Provide the (X, Y) coordinate of the cell's center where the given text is located.  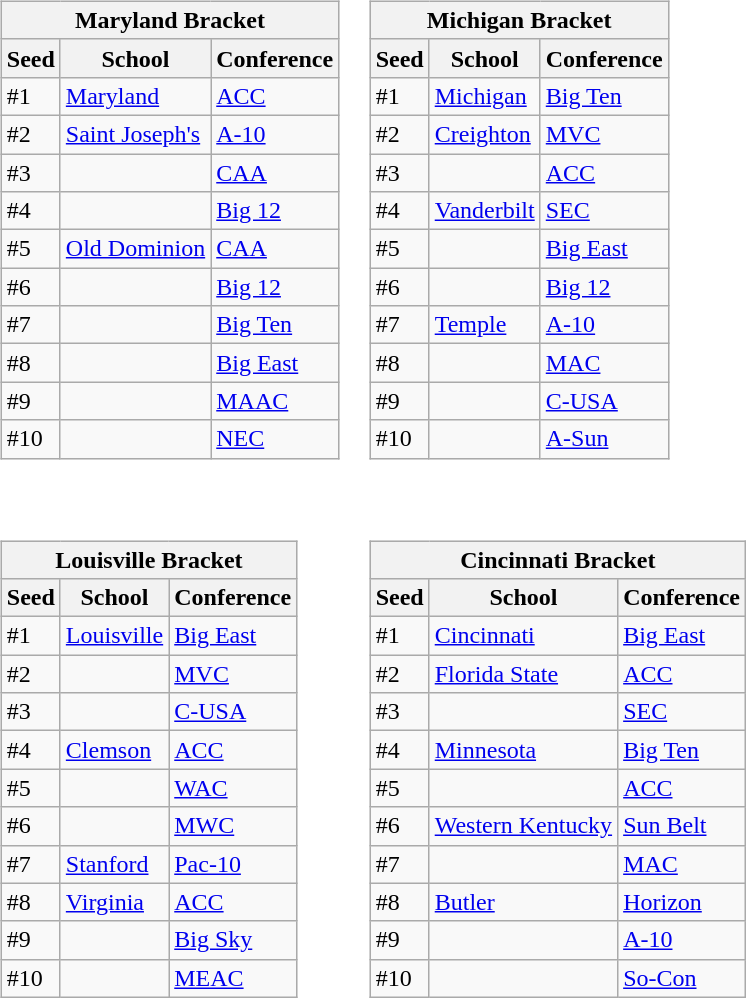
Pac-10 (233, 864)
MEAC (233, 978)
Temple (484, 325)
Minnesota (523, 750)
Stanford (114, 864)
Horizon (682, 902)
Saint Joseph's (135, 134)
Western Kentucky (523, 826)
Creighton (484, 134)
Butler (523, 902)
Sun Belt (682, 826)
Maryland (135, 96)
Florida State (523, 674)
MWC (233, 826)
WAC (233, 788)
Michigan (484, 96)
Vanderbilt (484, 211)
Virginia (114, 902)
A-Sun (604, 439)
Louisville Bracket (148, 559)
Big Sky (233, 940)
So-Con (682, 978)
Louisville (114, 636)
MAAC (275, 401)
Michigan Bracket (519, 20)
Old Dominion (135, 249)
NEC (275, 439)
Clemson (114, 750)
Cincinnati Bracket (558, 559)
Maryland Bracket (170, 20)
Cincinnati (523, 636)
